Determine the [X, Y] coordinate at the center of the cell enclosing the given text.  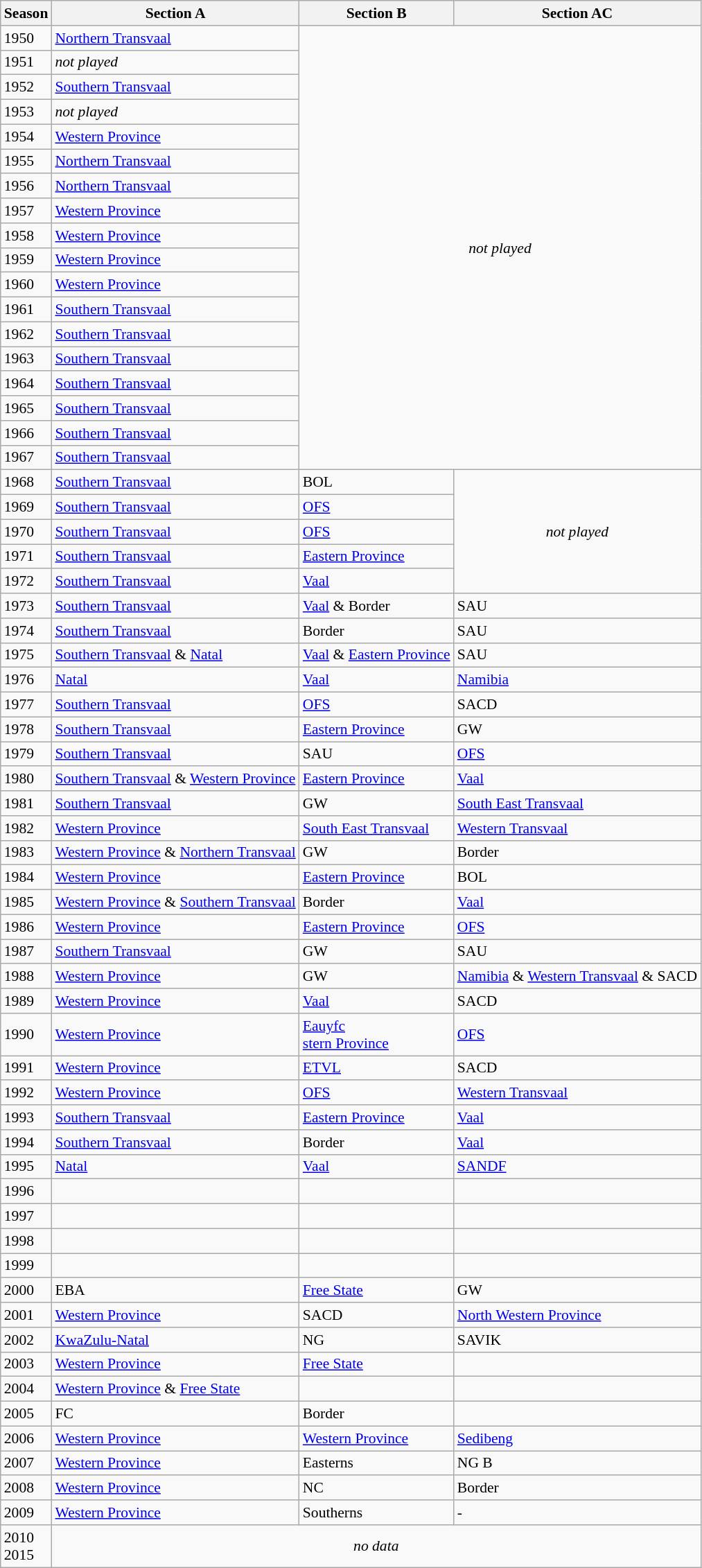
1972 [26, 582]
1966 [26, 433]
2005 [26, 1414]
1999 [26, 1266]
ETVL [377, 1068]
1956 [26, 186]
1973 [26, 606]
Namibia & Western Transvaal & SACD [577, 977]
1961 [26, 310]
2007 [26, 1463]
no data [376, 1546]
SANDF [577, 1167]
KwaZulu-Natal [175, 1340]
1962 [26, 334]
1955 [26, 162]
NG [377, 1340]
1989 [26, 1001]
2002 [26, 1340]
1959 [26, 260]
EBA [175, 1291]
1957 [26, 211]
1998 [26, 1241]
NG B [577, 1463]
Namibia [577, 680]
1993 [26, 1117]
1951 [26, 62]
Section AC [577, 13]
2006 [26, 1438]
2003 [26, 1364]
1952 [26, 87]
Western Province & Northern Transvaal [175, 853]
Eauyfcstern Province [377, 1034]
NC [377, 1488]
1970 [26, 532]
1983 [26, 853]
Southern Transvaal & Western Province [175, 779]
Section B [377, 13]
North Western Province [577, 1315]
2000 [26, 1291]
1954 [26, 137]
1979 [26, 754]
1986 [26, 927]
1976 [26, 680]
Southern Transvaal & Natal [175, 655]
1971 [26, 557]
1969 [26, 507]
1981 [26, 803]
1985 [26, 903]
20102015 [26, 1546]
1953 [26, 112]
FC [175, 1414]
1984 [26, 878]
SAVIK [577, 1340]
1960 [26, 285]
1950 [26, 38]
1958 [26, 236]
Easterns [377, 1463]
1968 [26, 482]
2009 [26, 1513]
1995 [26, 1167]
1963 [26, 359]
1975 [26, 655]
1997 [26, 1217]
Vaal & Border [377, 606]
1988 [26, 977]
2004 [26, 1389]
1992 [26, 1093]
Western Province & Free State [175, 1389]
Section A [175, 13]
Vaal & Eastern Province [377, 655]
1974 [26, 631]
1964 [26, 384]
Western Province & Southern Transvaal [175, 903]
1965 [26, 408]
1996 [26, 1192]
1967 [26, 458]
1978 [26, 729]
Sedibeng [577, 1438]
2008 [26, 1488]
1990 [26, 1034]
1991 [26, 1068]
1994 [26, 1142]
Southerns [377, 1513]
1980 [26, 779]
- [577, 1513]
Season [26, 13]
1982 [26, 828]
1987 [26, 952]
1977 [26, 705]
2001 [26, 1315]
